Return (x, y) of the center of cell containing provided text 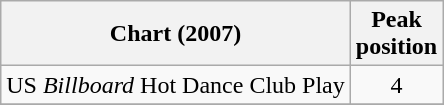
Chart (2007) (176, 34)
US Billboard Hot Dance Club Play (176, 85)
4 (396, 85)
Peakposition (396, 34)
